Return the [x, y] coordinate for the center point of the cell that contains the specified text.  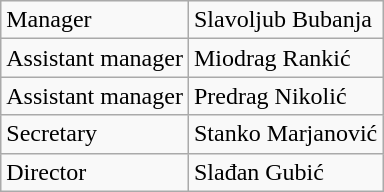
Miodrag Rankić [285, 58]
Director [95, 172]
Predrag Nikolić [285, 96]
Slavoljub Bubanja [285, 20]
Slađan Gubić [285, 172]
Secretary [95, 134]
Stanko Marjanović [285, 134]
Manager [95, 20]
